Find where the given text appears and provide that cell's center as (X, Y) coordinate. 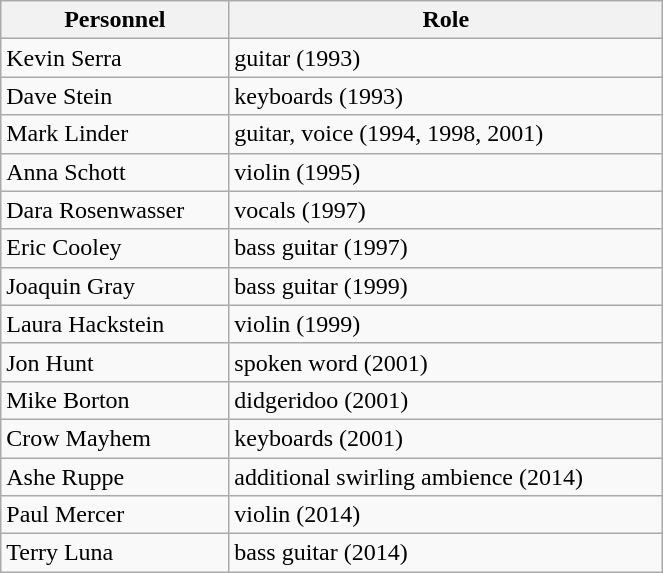
Role (446, 20)
didgeridoo (2001) (446, 400)
Laura Hackstein (115, 324)
Personnel (115, 20)
Joaquin Gray (115, 286)
guitar (1993) (446, 58)
bass guitar (2014) (446, 553)
violin (1995) (446, 172)
violin (2014) (446, 515)
bass guitar (1997) (446, 248)
Jon Hunt (115, 362)
violin (1999) (446, 324)
keyboards (2001) (446, 438)
Paul Mercer (115, 515)
Anna Schott (115, 172)
Dara Rosenwasser (115, 210)
Ashe Ruppe (115, 477)
Mike Borton (115, 400)
keyboards (1993) (446, 96)
Dave Stein (115, 96)
additional swirling ambience (2014) (446, 477)
bass guitar (1999) (446, 286)
Terry Luna (115, 553)
Mark Linder (115, 134)
vocals (1997) (446, 210)
spoken word (2001) (446, 362)
Eric Cooley (115, 248)
guitar, voice (1994, 1998, 2001) (446, 134)
Kevin Serra (115, 58)
Crow Mayhem (115, 438)
